From the cell containing the given text, extract its center point as (X, Y) coordinate. 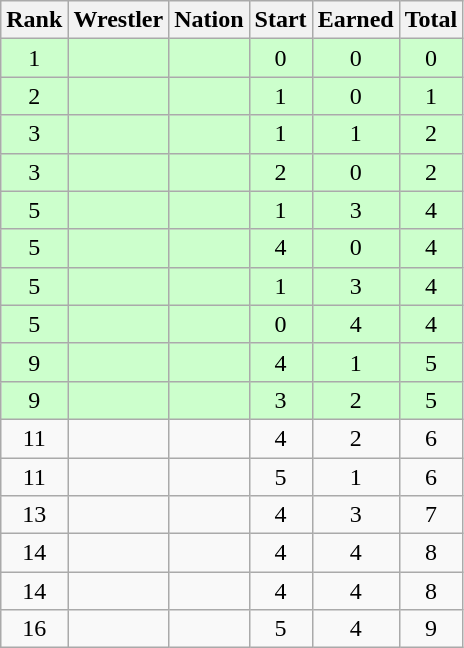
Wrestler (118, 20)
Nation (209, 20)
13 (34, 515)
Start (280, 20)
7 (431, 515)
16 (34, 629)
Total (431, 20)
Rank (34, 20)
Earned (356, 20)
